Detect which cell encompasses the target text, then output its [x, y] center coordinate. 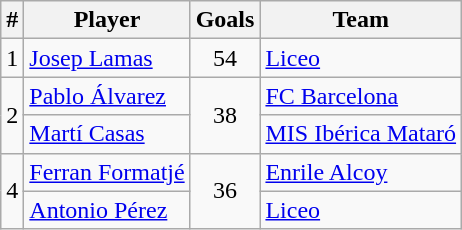
54 [225, 58]
4 [12, 191]
Goals [225, 20]
Player [107, 20]
36 [225, 191]
FC Barcelona [361, 96]
MIS Ibérica Mataró [361, 134]
Ferran Formatjé [107, 172]
38 [225, 115]
2 [12, 115]
1 [12, 58]
Team [361, 20]
Josep Lamas [107, 58]
Antonio Pérez [107, 210]
Enrile Alcoy [361, 172]
Martí Casas [107, 134]
# [12, 20]
Pablo Álvarez [107, 96]
